Output the (X, Y) coordinate of the center of the cell containing the given text.  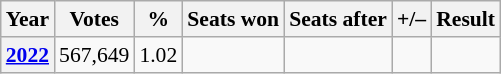
567,649 (94, 55)
Seats won (233, 19)
1.02 (158, 55)
2022 (28, 55)
Result (466, 19)
Votes (94, 19)
% (158, 19)
Year (28, 19)
Seats after (338, 19)
+/– (412, 19)
